Capture the cell that displays the provided text and extract its (X, Y) central coordinate. 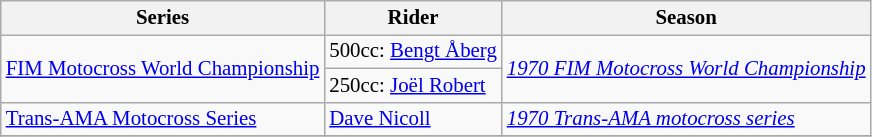
Season (686, 18)
1970 Trans-AMA motocross series (686, 119)
Rider (412, 18)
FIM Motocross World Championship (163, 68)
Series (163, 18)
1970 FIM Motocross World Championship (686, 68)
Dave Nicoll (412, 119)
Trans-AMA Motocross Series (163, 119)
250cc: Joël Robert (412, 85)
500cc: Bengt Åberg (412, 51)
